Find where the given text appears and provide that cell's center as [X, Y] coordinate. 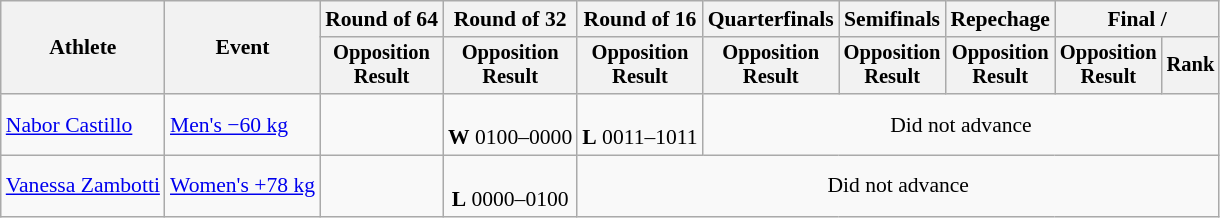
Round of 16 [640, 19]
W 0100–0000 [510, 124]
Repechage [1000, 19]
L 0011–1011 [640, 124]
Vanessa Zambotti [83, 186]
Women's +78 kg [242, 186]
Semifinals [892, 19]
Final / [1137, 19]
Quarterfinals [771, 19]
Nabor Castillo [83, 124]
Event [242, 48]
Round of 64 [382, 19]
Rank [1191, 66]
Men's −60 kg [242, 124]
Athlete [83, 48]
L 0000–0100 [510, 186]
Round of 32 [510, 19]
